Capture the cell that displays the provided text and extract its [X, Y] central coordinate. 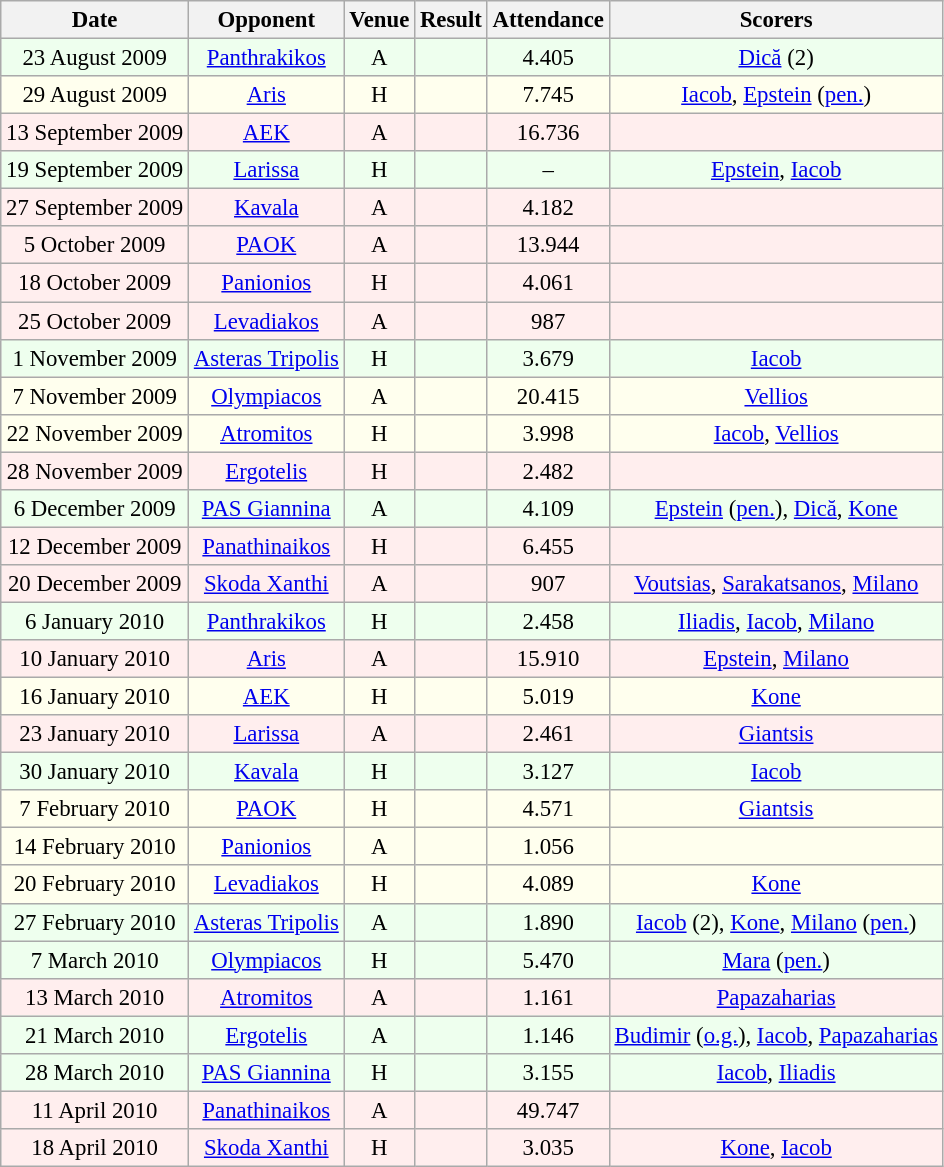
27 February 2010 [95, 922]
11 April 2010 [95, 1110]
6 January 2010 [95, 621]
4.089 [548, 885]
15.910 [548, 659]
Epstein, Milano [776, 659]
Mara (pen.) [776, 960]
6 December 2009 [95, 509]
4.061 [548, 283]
Budimir (o.g.), Iacob, Papazaharias [776, 1035]
– [548, 170]
2.458 [548, 621]
1.161 [548, 997]
4.182 [548, 208]
2.482 [548, 471]
2.461 [548, 734]
Iacob (2), Kone, Milano (pen.) [776, 922]
3.998 [548, 433]
907 [548, 584]
20 February 2010 [95, 885]
7.745 [548, 95]
7 March 2010 [95, 960]
25 October 2009 [95, 321]
12 December 2009 [95, 546]
19 September 2009 [95, 170]
4.571 [548, 809]
14 February 2010 [95, 847]
Iacob, Vellios [776, 433]
1.146 [548, 1035]
5.470 [548, 960]
13 March 2010 [95, 997]
Kone, Iacob [776, 1148]
20.415 [548, 396]
27 September 2009 [95, 208]
4.109 [548, 509]
30 January 2010 [95, 772]
5.019 [548, 697]
4.405 [548, 58]
Opponent [267, 20]
Papazaharias [776, 997]
28 March 2010 [95, 1073]
23 January 2010 [95, 734]
Dică (2) [776, 58]
Iacob, Iliadis [776, 1073]
21 March 2010 [95, 1035]
Vellios [776, 396]
Iliadis, Iacob, Milano [776, 621]
Date [95, 20]
Scorers [776, 20]
Iacob, Epstein (pen.) [776, 95]
Result [452, 20]
23 August 2009 [95, 58]
18 October 2009 [95, 283]
3.679 [548, 358]
22 November 2009 [95, 433]
987 [548, 321]
Voutsias, Sarakatsanos, Milano [776, 584]
29 August 2009 [95, 95]
7 February 2010 [95, 809]
3.155 [548, 1073]
49.747 [548, 1110]
Epstein, Iacob [776, 170]
Venue [380, 20]
1.890 [548, 922]
3.127 [548, 772]
1.056 [548, 847]
13 September 2009 [95, 133]
18 April 2010 [95, 1148]
13.944 [548, 245]
10 January 2010 [95, 659]
16.736 [548, 133]
16 January 2010 [95, 697]
7 November 2009 [95, 396]
Attendance [548, 20]
Epstein (pen.), Dică, Kone [776, 509]
5 October 2009 [95, 245]
3.035 [548, 1148]
6.455 [548, 546]
20 December 2009 [95, 584]
28 November 2009 [95, 471]
1 November 2009 [95, 358]
